Detect which cell encompasses the target text, then output its (x, y) center coordinate. 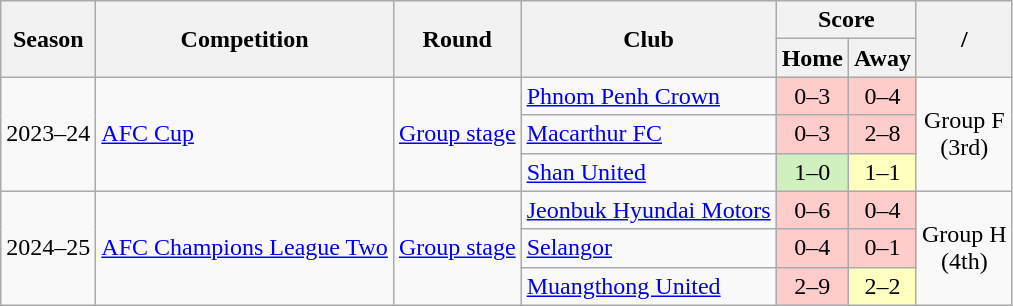
0–1 (883, 248)
Home (812, 58)
Round (457, 39)
Muangthong United (648, 286)
1–0 (812, 172)
Score (846, 20)
Macarthur FC (648, 134)
Group H(4th) (964, 248)
/ (964, 39)
Shan United (648, 172)
Jeonbuk Hyundai Motors (648, 210)
2023–24 (48, 134)
2–9 (812, 286)
2–2 (883, 286)
1–1 (883, 172)
Competition (245, 39)
Club (648, 39)
2024–25 (48, 248)
Away (883, 58)
Season (48, 39)
AFC Champions League Two (245, 248)
Group F(3rd) (964, 134)
Phnom Penh Crown (648, 96)
Selangor (648, 248)
2–8 (883, 134)
0–6 (812, 210)
AFC Cup (245, 134)
